Provide the [x, y] coordinate of the cell's center where the given text is located.  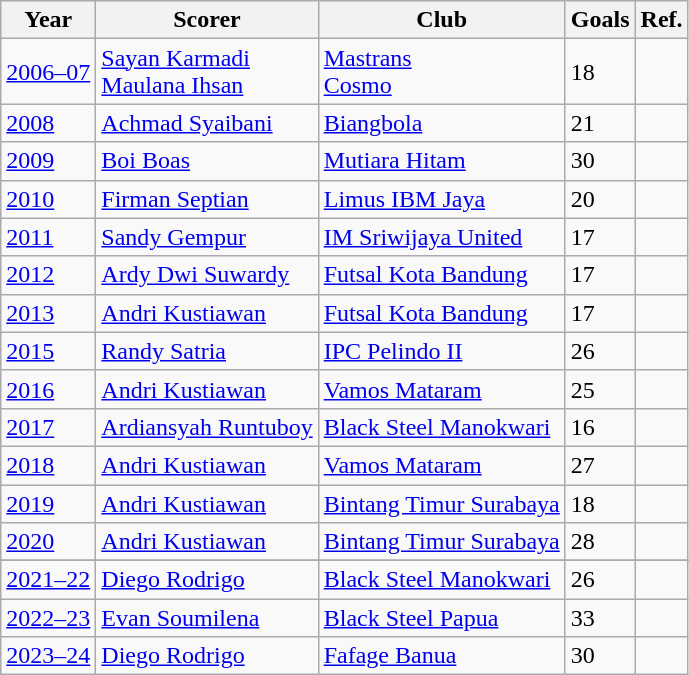
Biangbola [442, 123]
21 [600, 123]
2008 [48, 123]
27 [600, 465]
2018 [48, 465]
Limus IBM Jaya [442, 199]
2020 [48, 542]
Goals [600, 20]
Boi Boas [207, 161]
IPC Pelindo II [442, 351]
33 [600, 618]
2010 [48, 199]
Year [48, 20]
Achmad Syaibani [207, 123]
Ardy Dwi Suwardy [207, 275]
Randy Satria [207, 351]
Fafage Banua [442, 656]
Ref. [662, 20]
2006–07 [48, 72]
Sandy Gempur [207, 237]
IM Sriwijaya United [442, 237]
2023–24 [48, 656]
2019 [48, 503]
16 [600, 427]
Mutiara Hitam [442, 161]
Ardiansyah Runtuboy [207, 427]
Sayan Karmadi Maulana Ihsan [207, 72]
25 [600, 389]
2022–23 [48, 618]
2021–22 [48, 580]
2015 [48, 351]
2011 [48, 237]
2012 [48, 275]
Firman Septian [207, 199]
Club [442, 20]
20 [600, 199]
2017 [48, 427]
28 [600, 542]
Black Steel Papua [442, 618]
2016 [48, 389]
2009 [48, 161]
Mastrans Cosmo [442, 72]
2013 [48, 313]
Scorer [207, 20]
Evan Soumilena [207, 618]
